Capture the cell that displays the provided text and extract its [x, y] central coordinate. 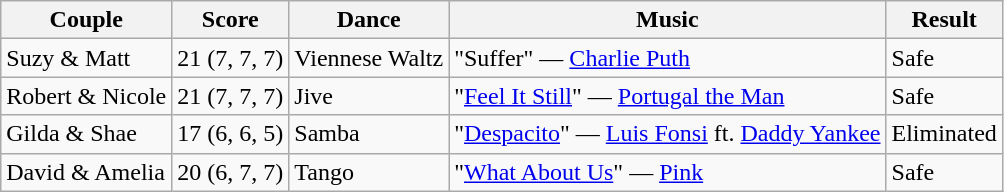
Samba [369, 134]
Suzy & Matt [86, 58]
17 (6, 6, 5) [230, 134]
"Suffer" — Charlie Puth [668, 58]
Robert & Nicole [86, 96]
Gilda & Shae [86, 134]
David & Amelia [86, 172]
Score [230, 20]
Eliminated [944, 134]
Dance [369, 20]
Viennese Waltz [369, 58]
"Despacito" — Luis Fonsi ft. Daddy Yankee [668, 134]
Tango [369, 172]
Jive [369, 96]
Couple [86, 20]
"Feel It Still" — Portugal the Man [668, 96]
"What About Us" — Pink [668, 172]
Result [944, 20]
20 (6, 7, 7) [230, 172]
Music [668, 20]
